Pinpoint the cell where the given text exists, returning its (X, Y) midpoint coordinate. 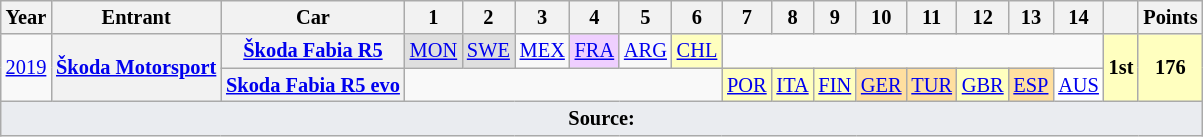
1 (434, 17)
ARG (646, 51)
Year (26, 17)
14 (1078, 17)
176 (1170, 68)
4 (594, 17)
MON (434, 51)
Skoda Fabia R5 evo (313, 85)
Škoda Fabia R5 (313, 51)
Škoda Motorsport (136, 68)
Source: (602, 118)
2019 (26, 68)
FRA (594, 51)
9 (836, 17)
ESP (1030, 85)
MEX (542, 51)
1st (1122, 68)
TUR (931, 85)
10 (881, 17)
FIN (836, 85)
Points (1170, 17)
Car (313, 17)
POR (746, 85)
GER (881, 85)
AUS (1078, 85)
13 (1030, 17)
12 (983, 17)
ITA (793, 85)
SWE (488, 51)
6 (697, 17)
CHL (697, 51)
Entrant (136, 17)
GBR (983, 85)
11 (931, 17)
5 (646, 17)
2 (488, 17)
7 (746, 17)
8 (793, 17)
3 (542, 17)
